From the cell containing the given text, extract its center point as (x, y) coordinate. 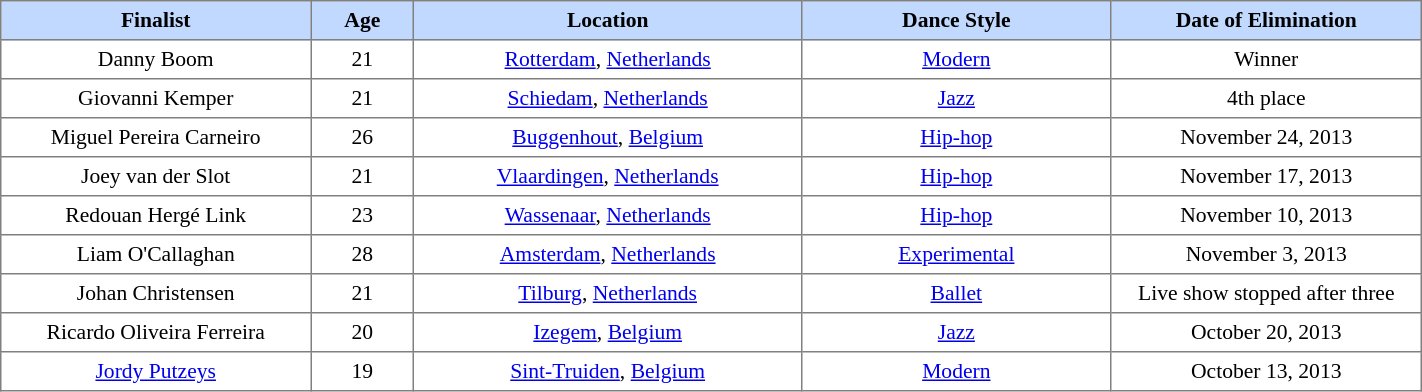
Rotterdam, Netherlands (608, 60)
November 17, 2013 (1266, 176)
Vlaardingen, Netherlands (608, 176)
October 20, 2013 (1266, 332)
Winner (1266, 60)
Jordy Putzeys (156, 372)
Danny Boom (156, 60)
Johan Christensen (156, 294)
Dance Style (956, 20)
Wassenaar, Netherlands (608, 216)
Finalist (156, 20)
Redouan Hergé Link (156, 216)
28 (362, 254)
Izegem, Belgium (608, 332)
Amsterdam, Netherlands (608, 254)
November 24, 2013 (1266, 138)
Age (362, 20)
26 (362, 138)
Tilburg, Netherlands (608, 294)
Experimental (956, 254)
November 3, 2013 (1266, 254)
19 (362, 372)
Schiedam, Netherlands (608, 98)
Buggenhout, Belgium (608, 138)
Liam O'Callaghan (156, 254)
Ballet (956, 294)
4th place (1266, 98)
November 10, 2013 (1266, 216)
23 (362, 216)
Ricardo Oliveira Ferreira (156, 332)
Giovanni Kemper (156, 98)
October 13, 2013 (1266, 372)
Location (608, 20)
Sint-Truiden, Belgium (608, 372)
Joey van der Slot (156, 176)
Date of Elimination (1266, 20)
20 (362, 332)
Live show stopped after three (1266, 294)
Miguel Pereira Carneiro (156, 138)
